Extract the (x, y) coordinate from the center of the cell holding the provided text.  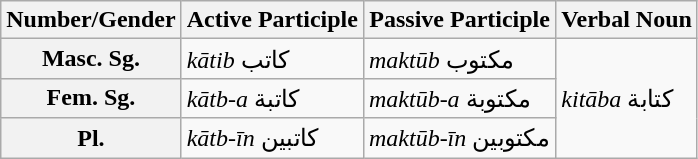
Fem. Sg. (91, 98)
kātb-a كاتبة (272, 98)
Passive Participle (459, 20)
kitāba كتابة (627, 98)
maktūb مكتوب (459, 59)
maktūb-a مكتوبة (459, 98)
maktūb-īn مكتوبين (459, 138)
Verbal Noun (627, 20)
kātb-īn كاتبين (272, 138)
Active Participle (272, 20)
Masc. Sg. (91, 59)
Pl. (91, 138)
kātib كاتب (272, 59)
Number/Gender (91, 20)
